Extract the [X, Y] coordinate from the center of the cell holding the provided text.  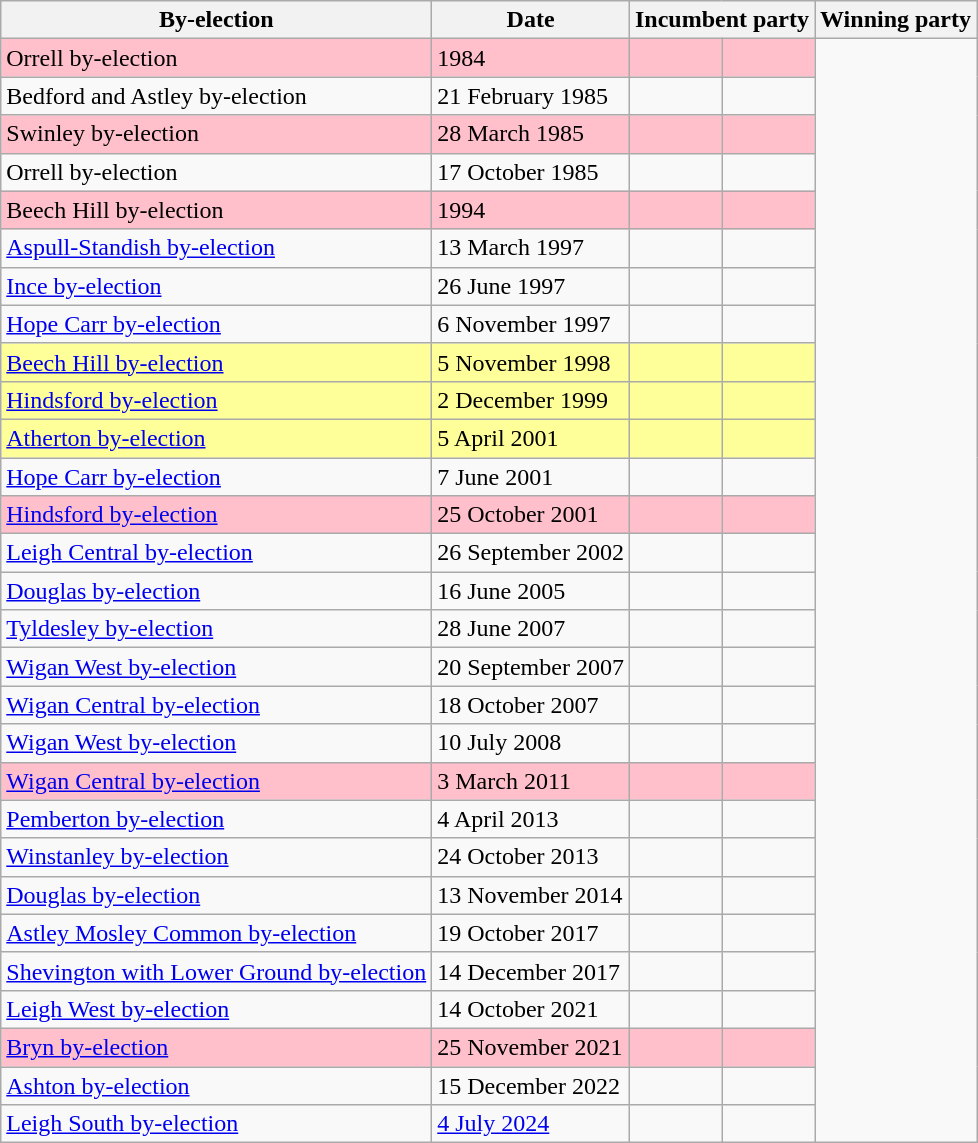
2 December 1999 [531, 400]
Pemberton by-election [216, 819]
Tyldesley by-election [216, 629]
19 October 2017 [531, 933]
13 November 2014 [531, 895]
25 October 2001 [531, 515]
20 September 2007 [531, 667]
14 October 2021 [531, 1009]
Leigh West by-election [216, 1009]
13 March 1997 [531, 248]
Incumbent party [722, 20]
Bryn by-election [216, 1047]
Winstanley by-election [216, 857]
4 April 2013 [531, 819]
24 October 2013 [531, 857]
26 September 2002 [531, 553]
26 June 1997 [531, 286]
15 December 2022 [531, 1085]
Shevington with Lower Ground by-election [216, 971]
7 June 2001 [531, 477]
Ashton by-election [216, 1085]
21 February 1985 [531, 96]
28 June 2007 [531, 629]
Aspull-Standish by-election [216, 248]
4 July 2024 [531, 1124]
Leigh South by-election [216, 1124]
Atherton by-election [216, 438]
1984 [531, 58]
25 November 2021 [531, 1047]
16 June 2005 [531, 591]
17 October 1985 [531, 172]
Ince by-election [216, 286]
Bedford and Astley by-election [216, 96]
Astley Mosley Common by-election [216, 933]
28 March 1985 [531, 134]
Date [531, 20]
10 July 2008 [531, 743]
3 March 2011 [531, 781]
Swinley by-election [216, 134]
5 November 1998 [531, 362]
1994 [531, 210]
14 December 2017 [531, 971]
Leigh Central by-election [216, 553]
Winning party [896, 20]
By-election [216, 20]
6 November 1997 [531, 324]
18 October 2007 [531, 705]
5 April 2001 [531, 438]
